Detect which cell encompasses the target text, then output its (X, Y) center coordinate. 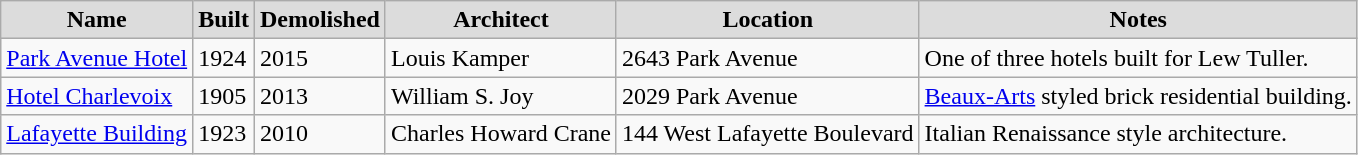
1905 (224, 96)
1923 (224, 134)
Name (97, 20)
Italian Renaissance style architecture. (1138, 134)
2013 (320, 96)
Beaux-Arts styled brick residential building. (1138, 96)
Built (224, 20)
2010 (320, 134)
Demolished (320, 20)
2015 (320, 58)
One of three hotels built for Lew Tuller. (1138, 58)
Architect (500, 20)
William S. Joy (500, 96)
Hotel Charlevoix (97, 96)
2029 Park Avenue (768, 96)
1924 (224, 58)
Lafayette Building (97, 134)
Louis Kamper (500, 58)
Charles Howard Crane (500, 134)
144 West Lafayette Boulevard (768, 134)
Park Avenue Hotel (97, 58)
Notes (1138, 20)
Location (768, 20)
2643 Park Avenue (768, 58)
